Detect which cell encompasses the target text, then output its (x, y) center coordinate. 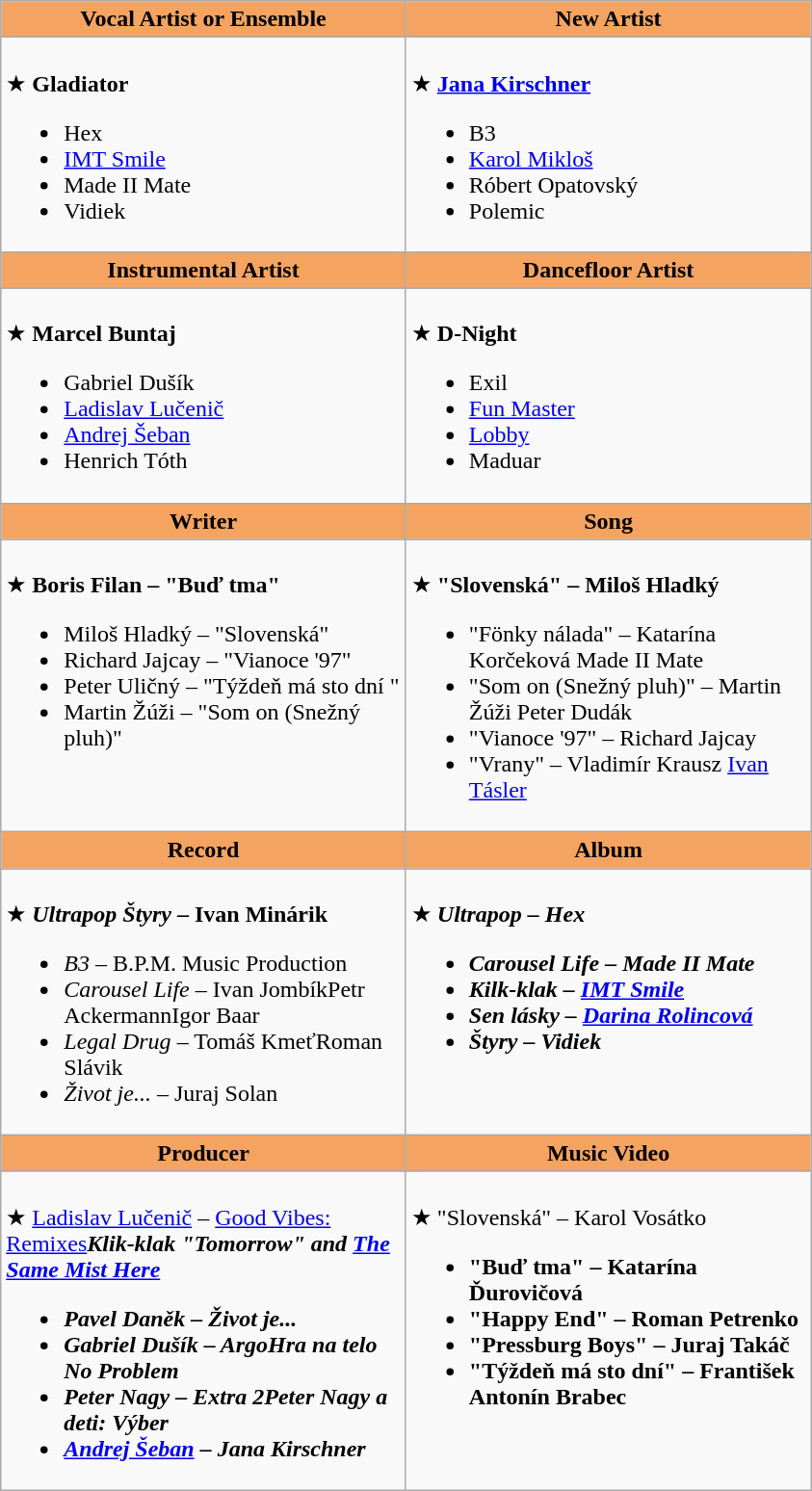
★ Jana KirschnerB3Karol MiklošRóbert OpatovskýPolemic (609, 144)
Song (609, 521)
★ Marcel BuntajGabriel DušíkLadislav LučeničAndrej ŠebanHenrich Tóth (204, 395)
★ D-NightExilFun MasterLobbyMaduar (609, 395)
★ GladiatorHexIMT SmileMade II MateVidiek (204, 144)
Instrumental Artist (204, 270)
Music Video (609, 1153)
Dancefloor Artist (609, 270)
New Artist (609, 19)
Vocal Artist or Ensemble (204, 19)
Writer (204, 521)
Producer (204, 1153)
Album (609, 850)
Record (204, 850)
★ Ultrapop – HexCarousel Life – Made II MateKilk-klak – IMT SmileSen lásky – Darina RolincováŠtyry – Vidiek (609, 1002)
